Return [X, Y] of the center of cell containing provided text 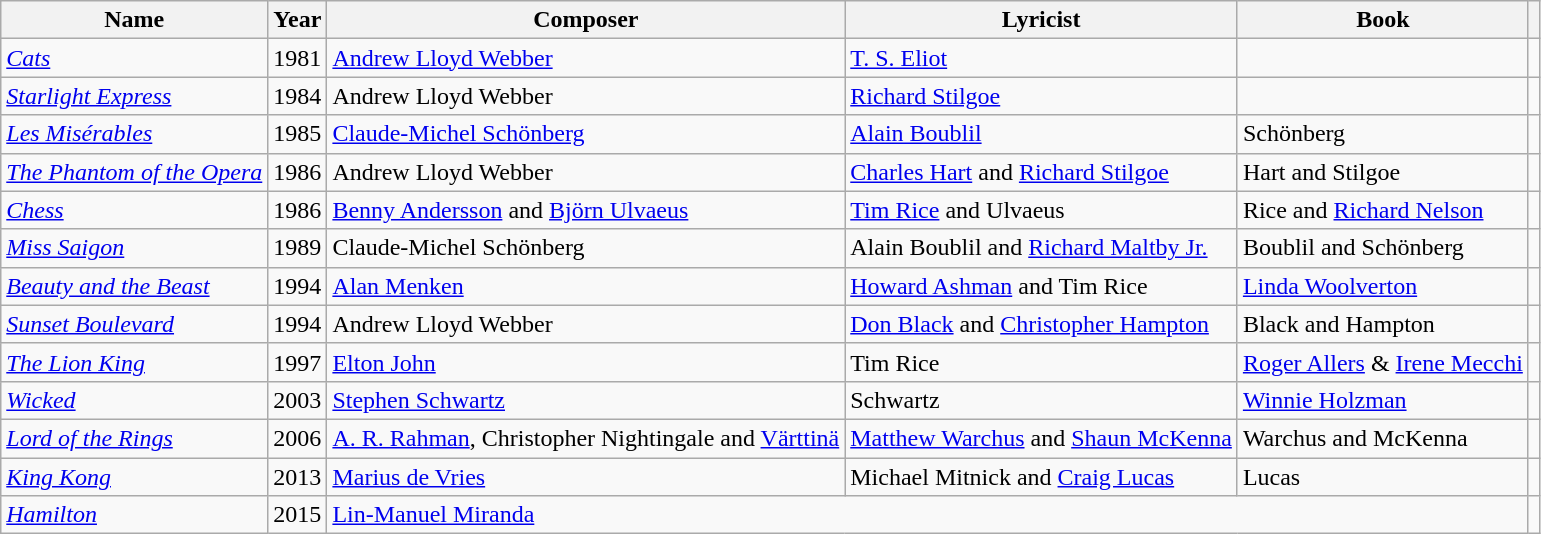
Miss Saigon [134, 248]
Elton John [586, 362]
Les Misérables [134, 134]
Schwartz [1042, 400]
1985 [298, 134]
Chess [134, 210]
Matthew Warchus and Shaun McKenna [1042, 438]
Linda Woolverton [1382, 286]
The Lion King [134, 362]
Lin-Manuel Miranda [928, 515]
Don Black and Christopher Hampton [1042, 324]
Sunset Boulevard [134, 324]
Hart and Stilgoe [1382, 172]
Year [298, 20]
Composer [586, 20]
1981 [298, 58]
Tim Rice and Ulvaeus [1042, 210]
Book [1382, 20]
2015 [298, 515]
Starlight Express [134, 96]
Alain Boublil and Richard Maltby Jr. [1042, 248]
Marius de Vries [586, 477]
Cats [134, 58]
T. S. Eliot [1042, 58]
Rice and Richard Nelson [1382, 210]
Roger Allers & Irene Mecchi [1382, 362]
Warchus and McKenna [1382, 438]
Black and Hampton [1382, 324]
Name [134, 20]
Stephen Schwartz [586, 400]
2006 [298, 438]
Hamilton [134, 515]
1989 [298, 248]
Alan Menken [586, 286]
2013 [298, 477]
Howard Ashman and Tim Rice [1042, 286]
1997 [298, 362]
2003 [298, 400]
Boublil and Schönberg [1382, 248]
Schönberg [1382, 134]
Lyricist [1042, 20]
Lord of the Rings [134, 438]
Wicked [134, 400]
Beauty and the Beast [134, 286]
A. R. Rahman, Christopher Nightingale and Värttinä [586, 438]
Charles Hart and Richard Stilgoe [1042, 172]
Benny Andersson and Björn Ulvaeus [586, 210]
Lucas [1382, 477]
1984 [298, 96]
The Phantom of the Opera [134, 172]
King Kong [134, 477]
Winnie Holzman [1382, 400]
Michael Mitnick and Craig Lucas [1042, 477]
Richard Stilgoe [1042, 96]
Alain Boublil [1042, 134]
Tim Rice [1042, 362]
